Locate the cell with the specified text and output its (x, y) center coordinate. 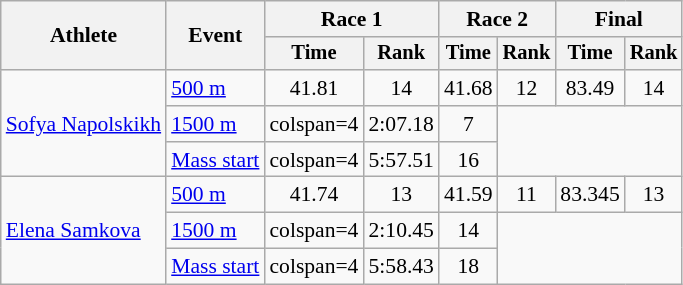
Race 2 (497, 19)
2:07.18 (400, 124)
Athlete (84, 36)
41.59 (468, 195)
Elena Samkova (84, 230)
41.68 (468, 88)
83.345 (590, 195)
12 (527, 88)
5:57.51 (400, 160)
11 (527, 195)
18 (468, 267)
41.74 (314, 195)
Sofya Napolskikh (84, 124)
41.81 (314, 88)
Event (215, 36)
2:10.45 (400, 231)
16 (468, 160)
Final (618, 19)
7 (468, 124)
Race 1 (352, 19)
5:58.43 (400, 267)
83.49 (590, 88)
